Determine the [X, Y] coordinate at the center of the cell enclosing the given text.  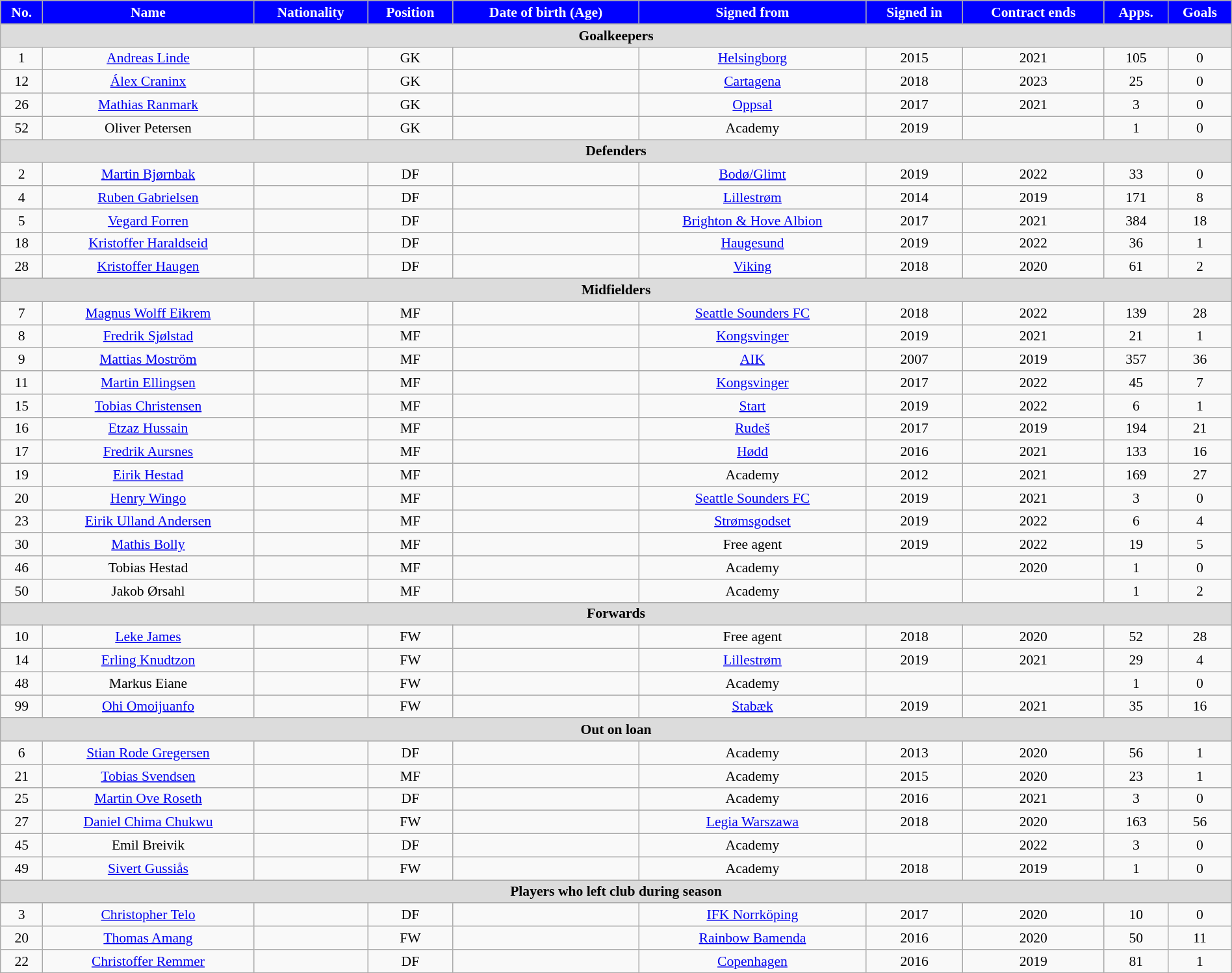
Players who left club during season [616, 892]
2013 [915, 753]
163 [1136, 822]
Jakob Ørsahl [148, 591]
22 [22, 961]
49 [22, 868]
Midfielders [616, 290]
46 [22, 568]
Cartagena [752, 82]
Strømsgodset [752, 522]
Signed in [915, 12]
Emil Breivik [148, 846]
48 [22, 683]
Helsingborg [752, 58]
194 [1136, 429]
Tobias Christensen [148, 406]
171 [1136, 197]
Erling Knudtzon [148, 661]
Álex Craninx [148, 82]
Martin Ove Roseth [148, 799]
2012 [915, 475]
384 [1136, 221]
Tobias Svendsen [148, 776]
Henry Wingo [148, 498]
Kristoffer Haugen [148, 267]
26 [22, 105]
Eirik Hestad [148, 475]
Goals [1200, 12]
AIK [752, 360]
15 [22, 406]
105 [1136, 58]
133 [1136, 452]
Magnus Wolff Eikrem [148, 313]
139 [1136, 313]
Defenders [616, 151]
12 [22, 82]
Contract ends [1034, 12]
Eirik Ulland Andersen [148, 522]
Oppsal [752, 105]
Signed from [752, 12]
Copenhagen [752, 961]
Brighton & Hove Albion [752, 221]
Rudeš [752, 429]
Martin Ellingsen [148, 383]
Forwards [616, 614]
Bodø/Glimt [752, 175]
2007 [915, 360]
Oliver Petersen [148, 128]
Rainbow Bamenda [752, 938]
Ohi Omoijuanfo [148, 707]
Leke James [148, 637]
Daniel Chima Chukwu [148, 822]
Goalkeepers [616, 36]
Haugesund [752, 244]
Christoffer Remmer [148, 961]
99 [22, 707]
29 [1136, 661]
Apps. [1136, 12]
Stabæk [752, 707]
Stian Rode Gregersen [148, 753]
Mathias Ranmark [148, 105]
Hødd [752, 452]
Nationality [311, 12]
Fredrik Aursnes [148, 452]
30 [22, 545]
169 [1136, 475]
Name [148, 12]
Out on loan [616, 730]
61 [1136, 267]
Markus Eiane [148, 683]
No. [22, 12]
33 [1136, 175]
2023 [1034, 82]
Mathis Bolly [148, 545]
Thomas Amang [148, 938]
17 [22, 452]
Sivert Gussiås [148, 868]
Martin Bjørnbak [148, 175]
Ruben Gabrielsen [148, 197]
Mattias Moström [148, 360]
Andreas Linde [148, 58]
357 [1136, 360]
Kristoffer Haraldseid [148, 244]
Fredrik Sjølstad [148, 336]
14 [22, 661]
Legia Warszawa [752, 822]
Position [411, 12]
Date of birth (Age) [546, 12]
9 [22, 360]
Etzaz Hussain [148, 429]
35 [1136, 707]
81 [1136, 961]
Tobias Hestad [148, 568]
Vegard Forren [148, 221]
Viking [752, 267]
Christopher Telo [148, 915]
2014 [915, 197]
IFK Norrköping [752, 915]
Start [752, 406]
